Return [X, Y] of the center of cell containing provided text 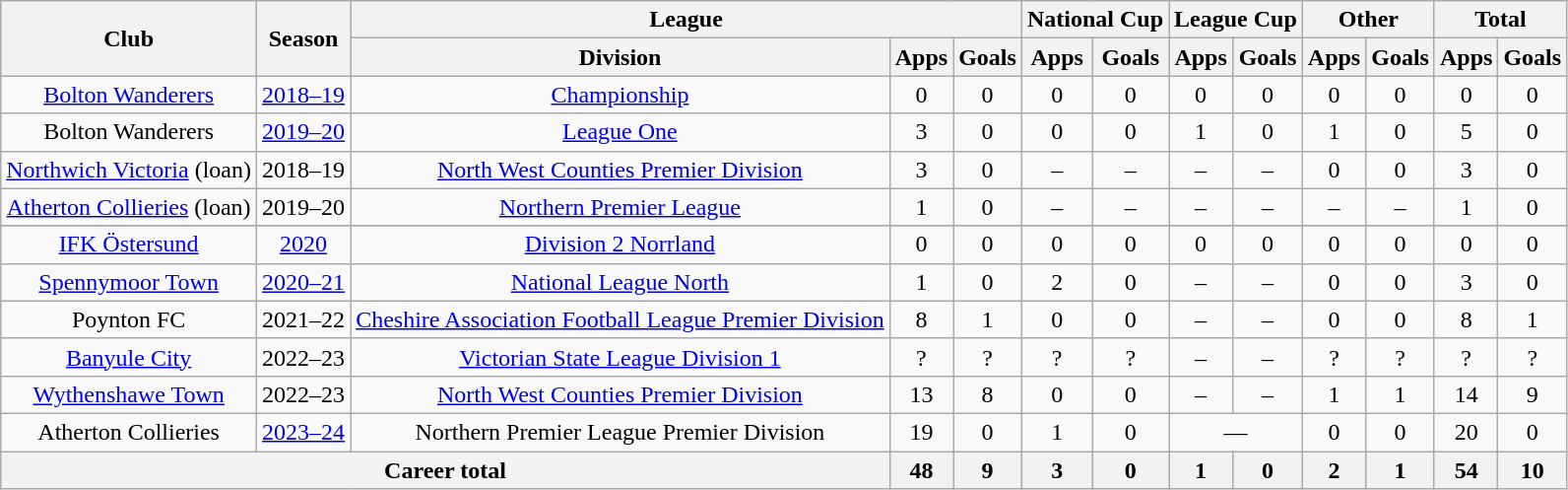
2020 [303, 245]
5 [1466, 132]
Division 2 Norrland [621, 245]
2021–22 [303, 319]
13 [921, 394]
Poynton FC [129, 319]
National Cup [1095, 20]
Atherton Collieries [129, 432]
14 [1466, 394]
20 [1466, 432]
19 [921, 432]
Championship [621, 95]
National League North [621, 282]
Club [129, 38]
Northern Premier League Premier Division [621, 432]
Division [621, 57]
Cheshire Association Football League Premier Division [621, 319]
Northern Premier League [621, 207]
Victorian State League Division 1 [621, 357]
54 [1466, 470]
League [686, 20]
— [1236, 432]
Banyule City [129, 357]
Northwich Victoria (loan) [129, 170]
Total [1500, 20]
Career total [445, 470]
2020–21 [303, 282]
League One [621, 132]
League Cup [1236, 20]
Other [1368, 20]
10 [1533, 470]
Season [303, 38]
Wythenshawe Town [129, 394]
Atherton Collieries (loan) [129, 207]
Spennymoor Town [129, 282]
48 [921, 470]
2023–24 [303, 432]
IFK Östersund [129, 245]
